Extract the (X, Y) coordinate from the center of the cell holding the provided text.  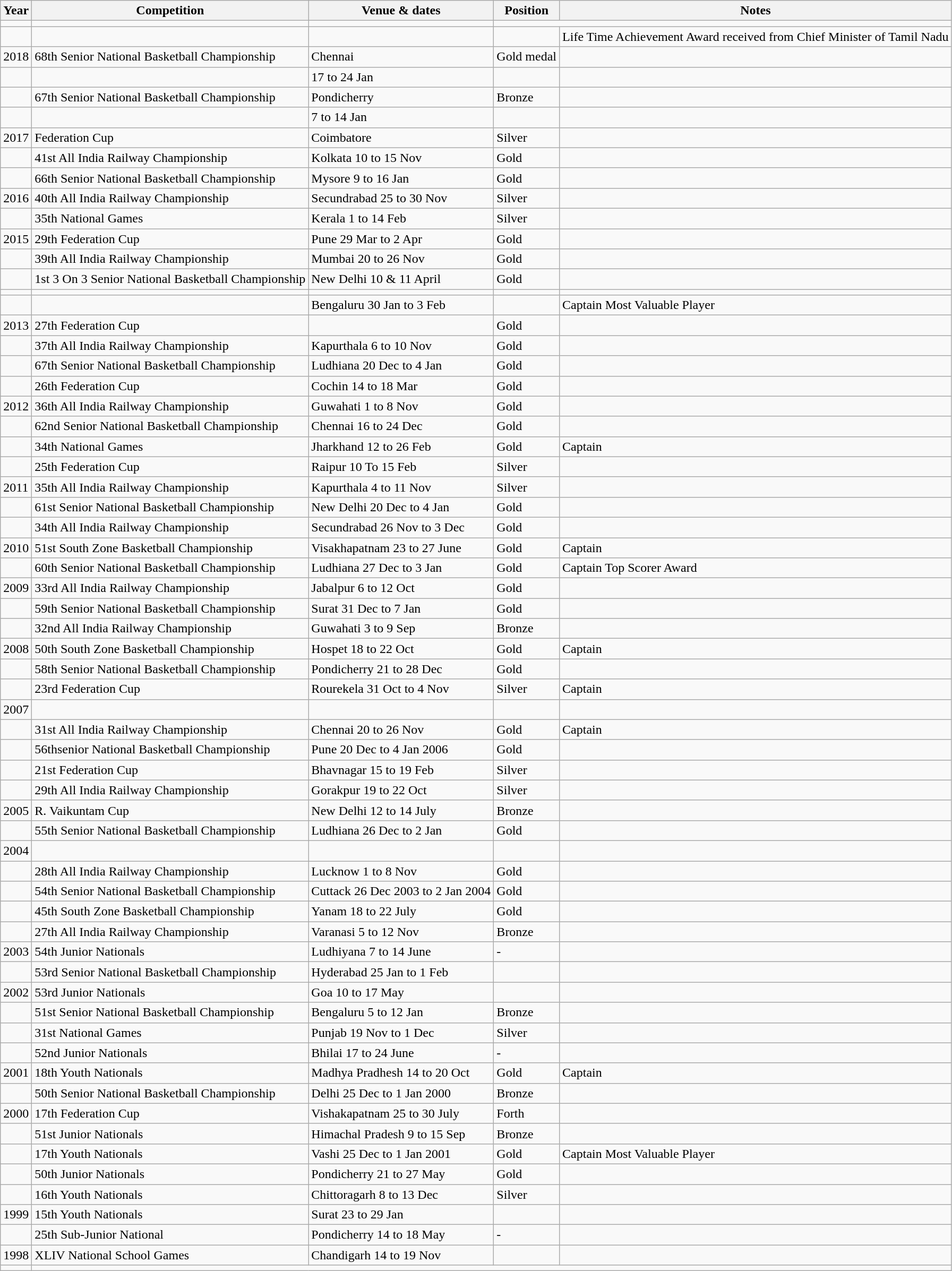
Guwahati 1 to 8 Nov (401, 406)
Ludhiyana 7 to 14 June (401, 952)
Bengaluru 5 to 12 Jan (401, 1012)
68th Senior National Basketball Championship (170, 57)
Pondicherry 21 to 28 Dec (401, 669)
60th Senior National Basketball Championship (170, 568)
Captain Top Scorer Award (756, 568)
28th All India Railway Championship (170, 871)
50th Senior National Basketball Championship (170, 1093)
Madhya Pradhesh 14 to 20 Oct (401, 1073)
40th All India Railway Championship (170, 198)
Bengaluru 30 Jan to 3 Feb (401, 305)
Surat 23 to 29 Jan (401, 1215)
Surat 31 Dec to 7 Jan (401, 608)
Ludhiana 27 Dec to 3 Jan (401, 568)
Pondicherry 21 to 27 May (401, 1174)
2003 (16, 952)
Chittoragarh 8 to 13 Dec (401, 1194)
29th Federation Cup (170, 238)
2013 (16, 325)
Lucknow 1 to 8 Nov (401, 871)
Hospet 18 to 22 Oct (401, 649)
Pondicherry (401, 97)
36th All India Railway Championship (170, 406)
Kapurthala 6 to 10 Nov (401, 346)
18th Youth Nationals (170, 1073)
34th All India Railway Championship (170, 527)
Mumbai 20 to 26 Nov (401, 259)
45th South Zone Basketball Championship (170, 912)
17 to 24 Jan (401, 77)
Varanasi 5 to 12 Nov (401, 932)
Jabalpur 6 to 12 Oct (401, 588)
New Delhi 20 Dec to 4 Jan (401, 507)
Pune 20 Dec to 4 Jan 2006 (401, 750)
Kapurthala 4 to 11 Nov (401, 487)
Chennai (401, 57)
2011 (16, 487)
35th National Games (170, 218)
2012 (16, 406)
Chandigarh 14 to 19 Nov (401, 1255)
Gold medal (527, 57)
2015 (16, 238)
2004 (16, 851)
59th Senior National Basketball Championship (170, 608)
2001 (16, 1073)
37th All India Railway Championship (170, 346)
32nd All India Railway Championship (170, 629)
27th Federation Cup (170, 325)
1998 (16, 1255)
Chennai 16 to 24 Dec (401, 426)
17th Federation Cup (170, 1113)
Delhi 25 Dec to 1 Jan 2000 (401, 1093)
35th All India Railway Championship (170, 487)
Rourekela 31 Oct to 4 Nov (401, 689)
R. Vaikuntam Cup (170, 810)
2008 (16, 649)
23rd Federation Cup (170, 689)
Bhavnagar 15 to 19 Feb (401, 770)
51st Junior Nationals (170, 1133)
15th Youth Nationals (170, 1215)
Venue & dates (401, 11)
54th Senior National Basketball Championship (170, 891)
50th Junior Nationals (170, 1174)
50th South Zone Basketball Championship (170, 649)
39th All India Railway Championship (170, 259)
Secundrabad 25 to 30 Nov (401, 198)
27th All India Railway Championship (170, 932)
2010 (16, 547)
2017 (16, 138)
Himachal Pradesh 9 to 15 Sep (401, 1133)
Mysore 9 to 16 Jan (401, 178)
31st All India Railway Championship (170, 729)
Cochin 14 to 18 Mar (401, 386)
55th Senior National Basketball Championship (170, 830)
2002 (16, 992)
62nd Senior National Basketball Championship (170, 426)
21st Federation Cup (170, 770)
Vishakapatnam 25 to 30 July (401, 1113)
2005 (16, 810)
2018 (16, 57)
Goa 10 to 17 May (401, 992)
Kerala 1 to 14 Feb (401, 218)
Notes (756, 11)
Competition (170, 11)
Yanam 18 to 22 July (401, 912)
53rd Junior Nationals (170, 992)
Guwahati 3 to 9 Sep (401, 629)
Year (16, 11)
Chennai 20 to 26 Nov (401, 729)
25th Sub-Junior National (170, 1235)
Federation Cup (170, 138)
29th All India Railway Championship (170, 790)
53rd Senior National Basketball Championship (170, 972)
XLIV National School Games (170, 1255)
Kolkata 10 to 15 Nov (401, 158)
33rd All India Railway Championship (170, 588)
2009 (16, 588)
52nd Junior Nationals (170, 1053)
Hyderabad 25 Jan to 1 Feb (401, 972)
1st 3 On 3 Senior National Basketball Championship (170, 279)
41st All India Railway Championship (170, 158)
54th Junior Nationals (170, 952)
2000 (16, 1113)
Cuttack 26 Dec 2003 to 2 Jan 2004 (401, 891)
Coimbatore (401, 138)
Forth (527, 1113)
2007 (16, 709)
58th Senior National Basketball Championship (170, 669)
New Delhi 12 to 14 July (401, 810)
Vashi 25 Dec to 1 Jan 2001 (401, 1154)
1999 (16, 1215)
New Delhi 10 & 11 April (401, 279)
Pune 29 Mar to 2 Apr (401, 238)
51st Senior National Basketball Championship (170, 1012)
56thsenior National Basketball Championship (170, 750)
Position (527, 11)
Bhilai 17 to 24 June (401, 1053)
66th Senior National Basketball Championship (170, 178)
Raipur 10 To 15 Feb (401, 467)
Jharkhand 12 to 26 Feb (401, 446)
Visakhapatnam 23 to 27 June (401, 547)
34th National Games (170, 446)
25th Federation Cup (170, 467)
7 to 14 Jan (401, 117)
Gorakpur 19 to 22 Oct (401, 790)
61st Senior National Basketball Championship (170, 507)
Life Time Achievement Award received from Chief Minister of Tamil Nadu (756, 37)
51st South Zone Basketball Championship (170, 547)
Pondicherry 14 to 18 May (401, 1235)
Ludhiana 20 Dec to 4 Jan (401, 366)
Ludhiana 26 Dec to 2 Jan (401, 830)
Secundrabad 26 Nov to 3 Dec (401, 527)
26th Federation Cup (170, 386)
Punjab 19 Nov to 1 Dec (401, 1033)
17th Youth Nationals (170, 1154)
2016 (16, 198)
16th Youth Nationals (170, 1194)
31st National Games (170, 1033)
